Locate the cell with the specified text and output its (X, Y) center coordinate. 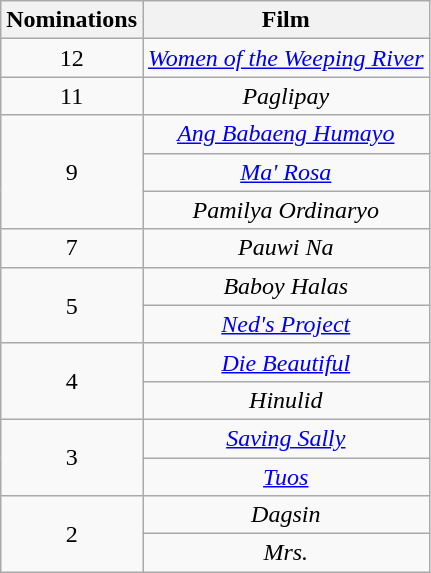
Die Beautiful (286, 362)
12 (72, 58)
Ma' Rosa (286, 172)
Women of the Weeping River (286, 58)
Dagsin (286, 515)
11 (72, 96)
5 (72, 305)
Mrs. (286, 553)
4 (72, 381)
Paglipay (286, 96)
Film (286, 20)
9 (72, 172)
Ned's Project (286, 324)
Nominations (72, 20)
Saving Sally (286, 438)
Hinulid (286, 400)
7 (72, 248)
Pamilya Ordinaryo (286, 210)
Pauwi Na (286, 248)
Tuos (286, 477)
2 (72, 534)
Baboy Halas (286, 286)
3 (72, 457)
Ang Babaeng Humayo (286, 134)
